Detect which cell encompasses the target text, then output its (X, Y) center coordinate. 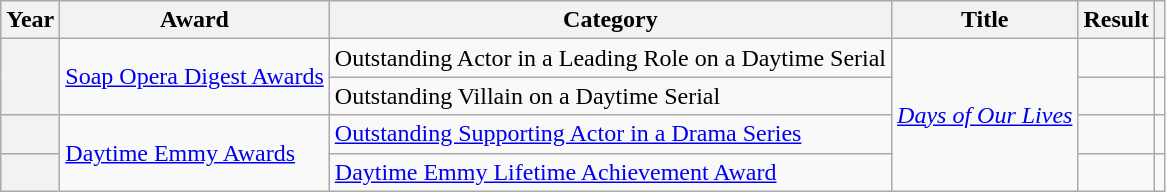
Outstanding Actor in a Leading Role on a Daytime Serial (610, 58)
Daytime Emmy Awards (194, 153)
Category (610, 20)
Soap Opera Digest Awards (194, 77)
Outstanding Villain on a Daytime Serial (610, 96)
Outstanding Supporting Actor in a Drama Series (610, 134)
Title (985, 20)
Award (194, 20)
Days of Our Lives (985, 115)
Daytime Emmy Lifetime Achievement Award (610, 172)
Year (30, 20)
Result (1116, 20)
